Detect which cell encompasses the target text, then output its (X, Y) center coordinate. 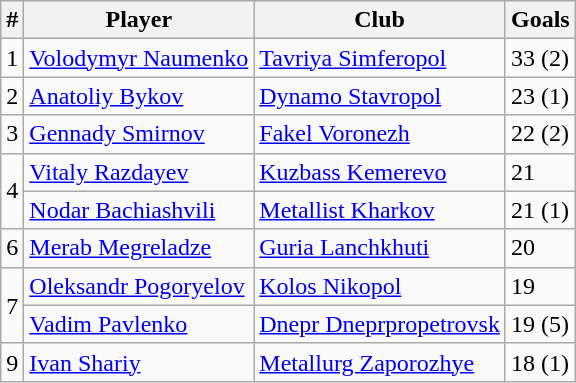
Gennady Smirnov (139, 134)
33 (2) (540, 58)
4 (12, 191)
18 (1) (540, 362)
21 (540, 172)
20 (540, 248)
Ivan Shariy (139, 362)
2 (12, 96)
Dynamo Stavropol (380, 96)
22 (2) (540, 134)
Vitaly Razdayev (139, 172)
Vadim Pavlenko (139, 324)
Merab Megreladze (139, 248)
1 (12, 58)
Player (139, 20)
Metallurg Zaporozhye (380, 362)
Fakel Voronezh (380, 134)
21 (1) (540, 210)
7 (12, 305)
Kolos Nikopol (380, 286)
Volodymyr Naumenko (139, 58)
Dnepr Dneprpropetrovsk (380, 324)
9 (12, 362)
6 (12, 248)
Kuzbass Kemerevo (380, 172)
19 (540, 286)
Tavriya Simferopol (380, 58)
23 (1) (540, 96)
Guria Lanchkhuti (380, 248)
Oleksandr Pogoryelov (139, 286)
19 (5) (540, 324)
Anatoliy Bykov (139, 96)
# (12, 20)
Club (380, 20)
Metallist Kharkov (380, 210)
Goals (540, 20)
Nodar Bachiashvili (139, 210)
3 (12, 134)
